Capture the cell that displays the provided text and extract its (X, Y) central coordinate. 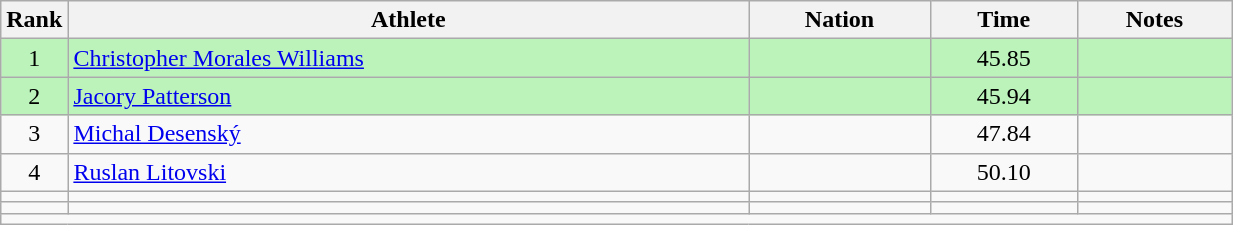
2 (34, 96)
Christopher Morales Williams (408, 58)
Michal Desenský (408, 134)
Rank (34, 20)
4 (34, 172)
Ruslan Litovski (408, 172)
45.85 (1004, 58)
Jacory Patterson (408, 96)
Athlete (408, 20)
Time (1004, 20)
1 (34, 58)
3 (34, 134)
Notes (1154, 20)
50.10 (1004, 172)
47.84 (1004, 134)
45.94 (1004, 96)
Nation (840, 20)
